Output the (X, Y) coordinate of the center of the cell containing the given text.  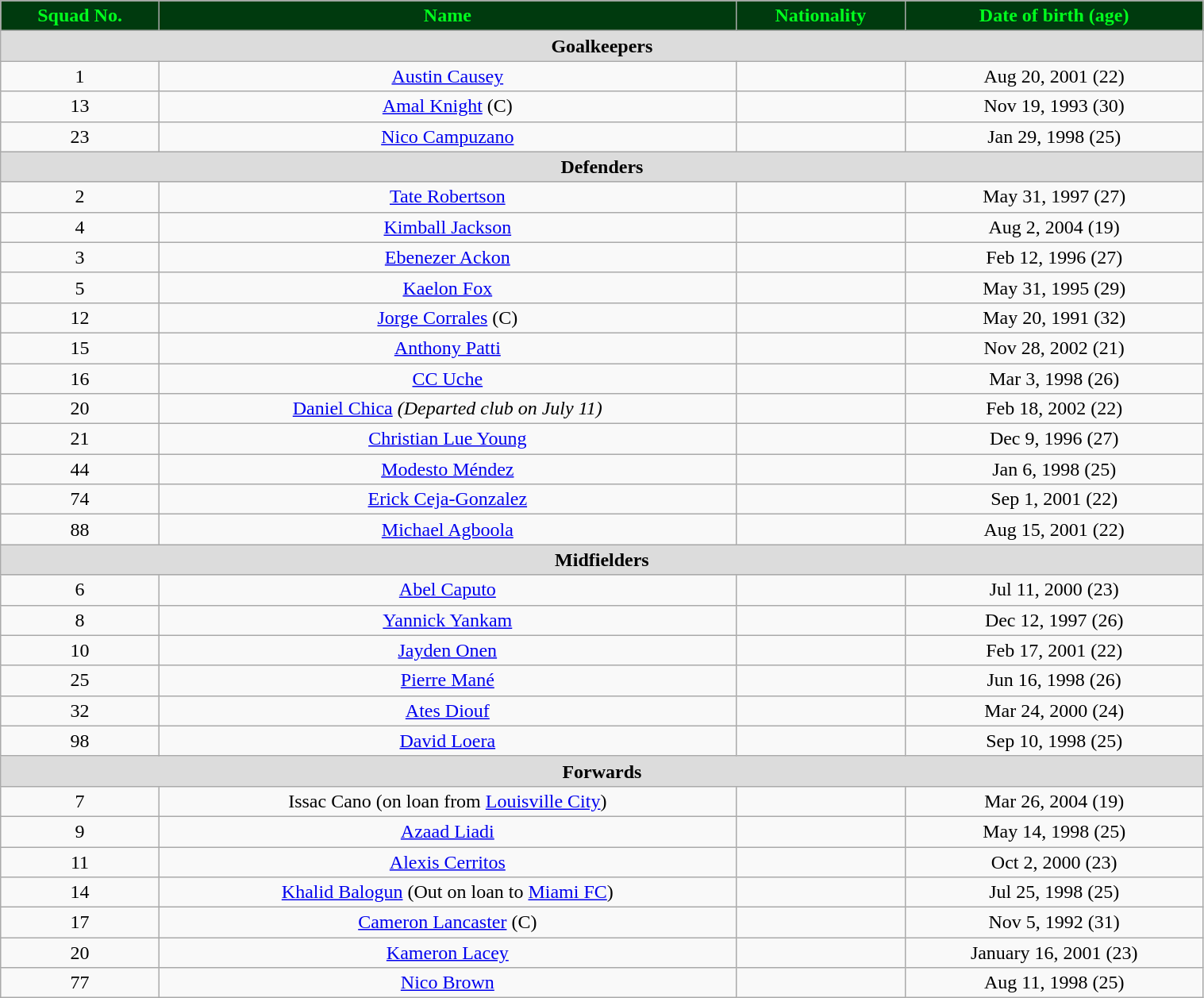
Date of birth (age) (1054, 16)
CC Uche (448, 379)
Aug 2, 2004 (19) (1054, 227)
Azaad Liadi (448, 831)
16 (80, 379)
74 (80, 499)
Cameron Lancaster (C) (448, 923)
11 (80, 861)
77 (80, 983)
Nov 5, 1992 (31) (1054, 923)
Abel Caputo (448, 590)
14 (80, 892)
Kimball Jackson (448, 227)
9 (80, 831)
Feb 12, 1996 (27) (1054, 257)
Jul 25, 1998 (25) (1054, 892)
Michael Agboola (448, 530)
Mar 24, 2000 (24) (1054, 711)
Ebenezer Ackon (448, 257)
Aug 20, 2001 (22) (1054, 76)
1 (80, 76)
May 31, 1995 (29) (1054, 287)
6 (80, 590)
Erick Ceja-Gonzalez (448, 499)
Sep 10, 1998 (25) (1054, 741)
88 (80, 530)
Tate Robertson (448, 197)
23 (80, 137)
Aug 15, 2001 (22) (1054, 530)
Daniel Chica (Departed club on July 11) (448, 409)
Mar 3, 1998 (26) (1054, 379)
5 (80, 287)
Anthony Patti (448, 348)
Nationality (821, 16)
David Loera (448, 741)
13 (80, 106)
Nov 28, 2002 (21) (1054, 348)
Feb 17, 2001 (22) (1054, 650)
25 (80, 680)
Oct 2, 2000 (23) (1054, 861)
Modesto Méndez (448, 469)
May 20, 1991 (32) (1054, 318)
Midfielders (602, 560)
Kameron Lacey (448, 953)
98 (80, 741)
Nov 19, 1993 (30) (1054, 106)
Khalid Balogun (Out on loan to Miami FC) (448, 892)
Yannick Yankam (448, 620)
21 (80, 439)
Alexis Cerritos (448, 861)
17 (80, 923)
Nico Campuzano (448, 137)
2 (80, 197)
Kaelon Fox (448, 287)
Aug 11, 1998 (25) (1054, 983)
Dec 12, 1997 (26) (1054, 620)
Jan 29, 1998 (25) (1054, 137)
Ates Diouf (448, 711)
Goalkeepers (602, 46)
Jorge Corrales (C) (448, 318)
January 16, 2001 (23) (1054, 953)
4 (80, 227)
12 (80, 318)
8 (80, 620)
Issac Cano (on loan from Louisville City) (448, 801)
Feb 18, 2002 (22) (1054, 409)
32 (80, 711)
Squad No. (80, 16)
Forwards (602, 771)
Sep 1, 2001 (22) (1054, 499)
Name (448, 16)
Jul 11, 2000 (23) (1054, 590)
Nico Brown (448, 983)
Austin Causey (448, 76)
Jun 16, 1998 (26) (1054, 680)
15 (80, 348)
3 (80, 257)
7 (80, 801)
May 31, 1997 (27) (1054, 197)
10 (80, 650)
44 (80, 469)
Defenders (602, 167)
Pierre Mané (448, 680)
Jayden Onen (448, 650)
Amal Knight (C) (448, 106)
Mar 26, 2004 (19) (1054, 801)
May 14, 1998 (25) (1054, 831)
Dec 9, 1996 (27) (1054, 439)
Jan 6, 1998 (25) (1054, 469)
Christian Lue Young (448, 439)
